Find where the given text appears and provide that cell's center as (X, Y) coordinate. 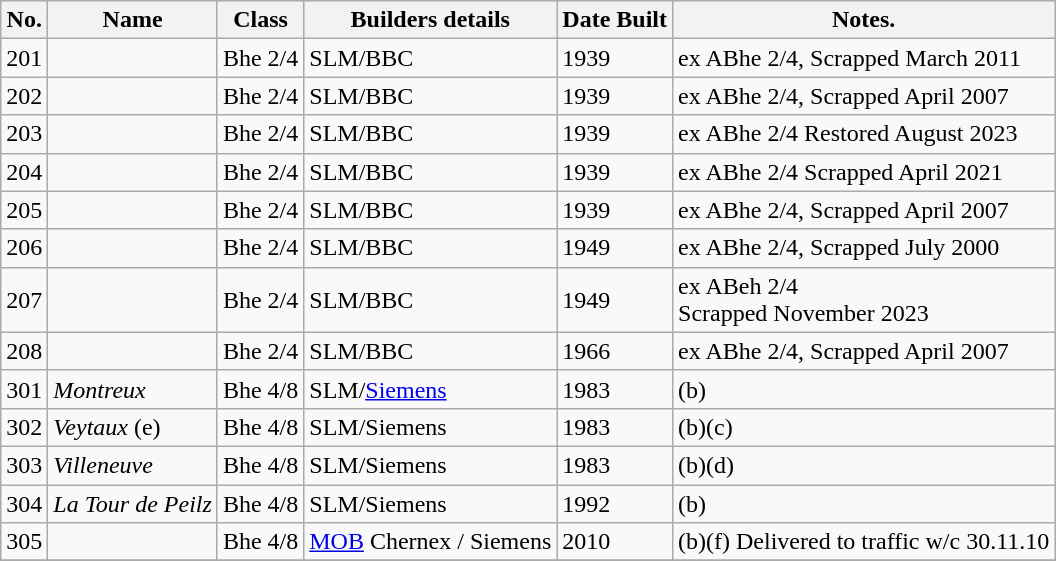
MOB Chernex / Siemens (430, 542)
1992 (615, 503)
Montreux (133, 389)
Villeneuve (133, 465)
301 (24, 389)
207 (24, 300)
205 (24, 210)
Date Built (615, 20)
La Tour de Peilz (133, 503)
(b)(f) Delivered to traffic w/c 30.11.10 (864, 542)
ex ABeh 2/4Scrapped November 2023 (864, 300)
302 (24, 427)
305 (24, 542)
No. (24, 20)
ex ABhe 2/4, Scrapped July 2000 (864, 248)
ex ABhe 2/4 Scrapped April 2021 (864, 172)
1966 (615, 351)
203 (24, 134)
202 (24, 96)
ex ABhe 2/4, Scrapped March 2011 (864, 58)
Builders details (430, 20)
Notes. (864, 20)
Veytaux (e) (133, 427)
2010 (615, 542)
206 (24, 248)
(b)(c) (864, 427)
Class (260, 20)
(b)(d) (864, 465)
304 (24, 503)
201 (24, 58)
208 (24, 351)
ex ABhe 2/4 Restored August 2023 (864, 134)
Name (133, 20)
303 (24, 465)
204 (24, 172)
